Pinpoint the cell where the given text exists, returning its [x, y] midpoint coordinate. 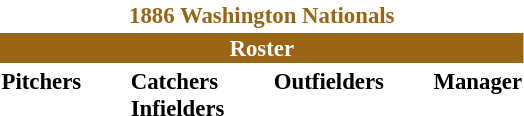
Roster [262, 48]
1886 Washington Nationals [262, 15]
